Extract the (x, y) coordinate from the center of the cell holding the provided text.  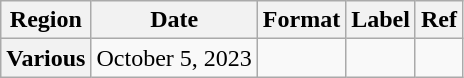
Label (381, 20)
Various (46, 58)
Region (46, 20)
Ref (438, 20)
Format (301, 20)
October 5, 2023 (174, 58)
Date (174, 20)
